Capture the cell that displays the provided text and extract its [x, y] central coordinate. 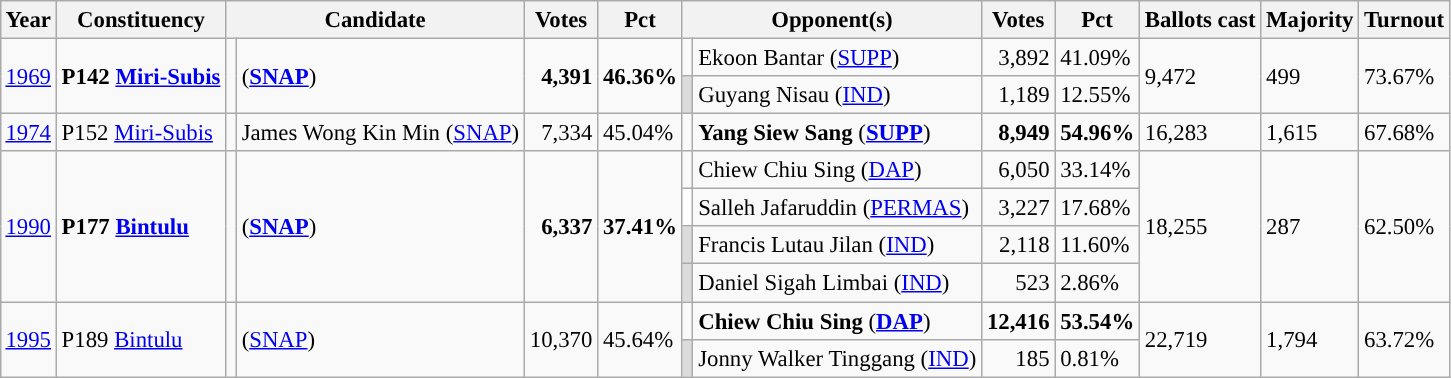
62.50% [1404, 226]
2.86% [1098, 283]
523 [1018, 283]
33.14% [1098, 170]
499 [1310, 76]
Ballots cast [1200, 20]
6,337 [560, 226]
16,283 [1200, 133]
45.64% [640, 340]
Ekoon Bantar (SUPP) [838, 57]
41.09% [1098, 57]
3,227 [1018, 208]
2,118 [1018, 245]
18,255 [1200, 226]
9,472 [1200, 76]
P177 Bintulu [140, 226]
1995 [28, 340]
0.81% [1098, 358]
287 [1310, 226]
4,391 [560, 76]
1974 [28, 133]
Year [28, 20]
Daniel Sigah Limbai (IND) [838, 283]
P189 Bintulu [140, 340]
54.96% [1098, 133]
12,416 [1018, 321]
Constituency [140, 20]
6,050 [1018, 170]
37.41% [640, 226]
Opponent(s) [832, 20]
Salleh Jafaruddin (PERMAS) [838, 208]
Candidate [376, 20]
1,615 [1310, 133]
46.36% [640, 76]
8,949 [1018, 133]
1,189 [1018, 95]
45.04% [640, 133]
12.55% [1098, 95]
63.72% [1404, 340]
17.68% [1098, 208]
53.54% [1098, 321]
James Wong Kin Min (SNAP) [380, 133]
73.67% [1404, 76]
Turnout [1404, 20]
P152 Miri-Subis [140, 133]
67.68% [1404, 133]
1,794 [1310, 340]
P142 Miri-Subis [140, 76]
7,334 [560, 133]
Francis Lutau Jilan (IND) [838, 245]
185 [1018, 358]
11.60% [1098, 245]
Guyang Nisau (IND) [838, 95]
1969 [28, 76]
3,892 [1018, 57]
Yang Siew Sang (SUPP) [838, 133]
22,719 [1200, 340]
Majority [1310, 20]
1990 [28, 226]
Jonny Walker Tinggang (IND) [838, 358]
10,370 [560, 340]
